Extract the (X, Y) coordinate from the center of the cell holding the provided text.  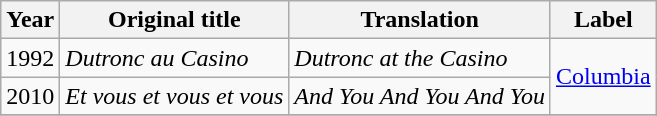
Label (603, 20)
Et vous et vous et vous (174, 96)
Translation (420, 20)
Dutronc au Casino (174, 58)
Original title (174, 20)
2010 (30, 96)
1992 (30, 58)
Columbia (603, 77)
Dutronc at the Casino (420, 58)
Year (30, 20)
And You And You And You (420, 96)
